Return (X, Y) of the center of cell containing provided text 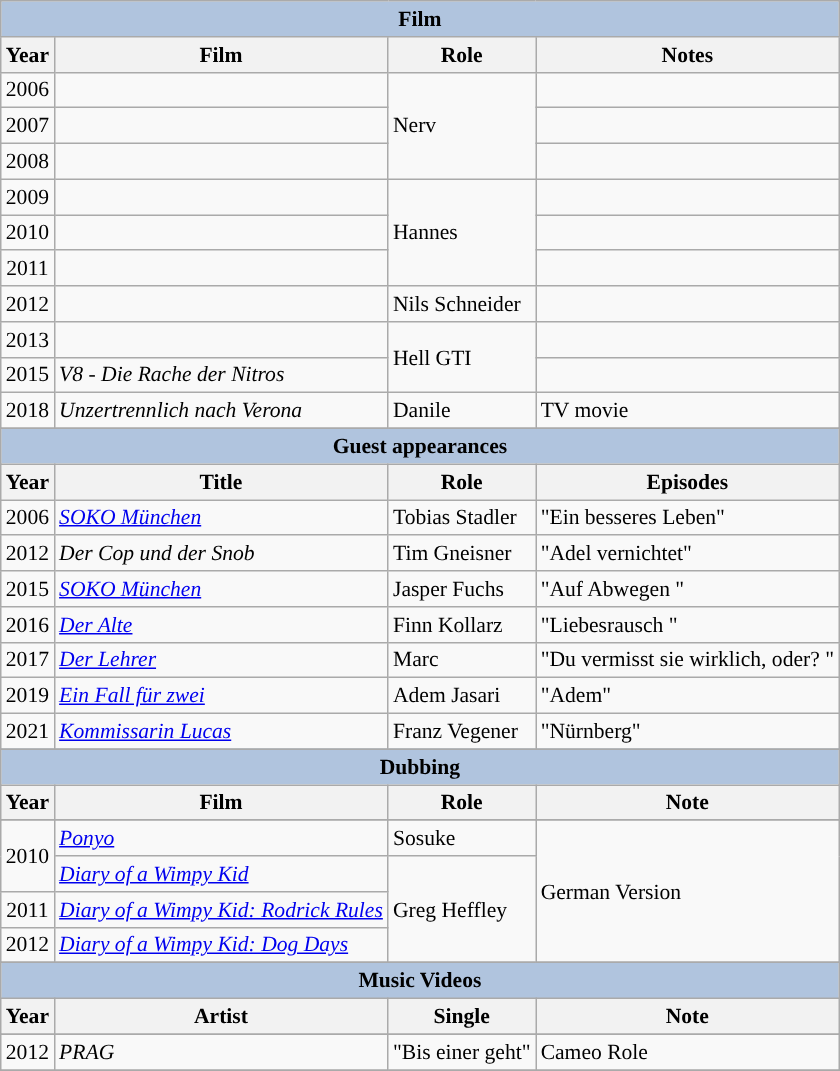
Notes (688, 55)
Guest appearances (420, 447)
Diary of a Wimpy Kid: Dog Days (221, 945)
"Adem" (688, 696)
Der Alte (221, 625)
Music Videos (420, 981)
"Liebesrausch " (688, 625)
Nerv (462, 126)
2018 (28, 411)
V8 - Die Rache der Nitros (221, 375)
2007 (28, 126)
German Version (688, 892)
Kommissarin Lucas (221, 732)
Ein Fall für zwei (221, 696)
2016 (28, 625)
PRAG (221, 1052)
Cameo Role (688, 1052)
Single (462, 1017)
Episodes (688, 482)
Ponyo (221, 839)
Diary of a Wimpy Kid: Rodrick Rules (221, 910)
Nils Schneider (462, 304)
"Ein besseres Leben" (688, 518)
2009 (28, 197)
Title (221, 482)
Danile (462, 411)
"Nürnberg" (688, 732)
Dubbing (420, 767)
Franz Vegener (462, 732)
Der Cop und der Snob (221, 554)
"Auf Abwegen " (688, 589)
Hannes (462, 232)
Tim Gneisner (462, 554)
Adem Jasari (462, 696)
Finn Kollarz (462, 625)
Artist (221, 1017)
Jasper Fuchs (462, 589)
TV movie (688, 411)
2021 (28, 732)
"Adel vernichtet" (688, 554)
Tobias Stadler (462, 518)
2013 (28, 340)
"Du vermisst sie wirklich, oder? " (688, 660)
2019 (28, 696)
Unzertrennlich nach Verona (221, 411)
Marc (462, 660)
Der Lehrer (221, 660)
Diary of a Wimpy Kid (221, 874)
Sosuke (462, 839)
2017 (28, 660)
2008 (28, 162)
Hell GTI (462, 358)
Greg Heffley (462, 910)
"Bis einer geht" (462, 1052)
